Extract the (X, Y) coordinate from the center of the cell holding the provided text.  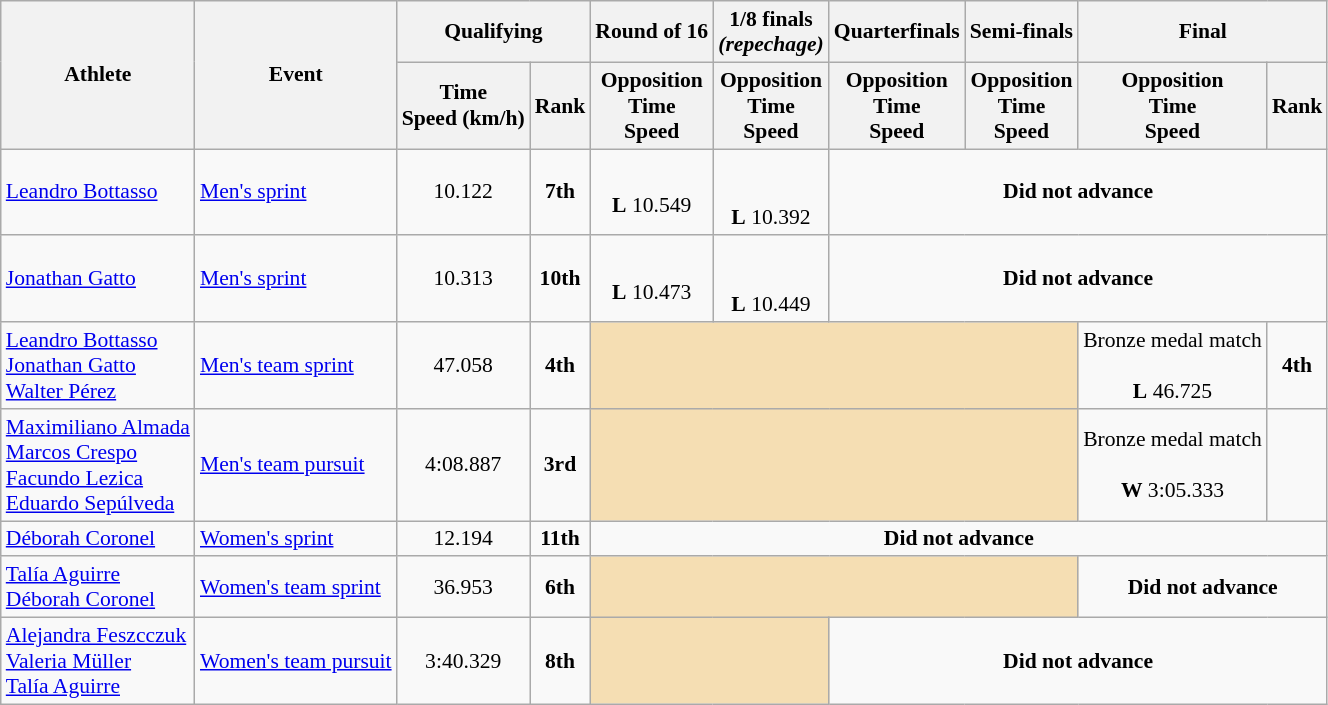
Bronze medal matchW 3:05.333 (1172, 465)
Bronze medal matchL 46.725 (1172, 366)
36.953 (464, 588)
Jonathan Gatto (98, 280)
Final (1202, 32)
L 10.549 (652, 192)
Women's sprint (296, 539)
47.058 (464, 366)
Men's team pursuit (296, 465)
L 10.473 (652, 280)
Quarterfinals (897, 32)
L 10.449 (771, 280)
3:40.329 (464, 662)
Round of 16 (652, 32)
8th (560, 662)
Talía AguirreDéborah Coronel (98, 588)
Leandro BottassoJonathan GattoWalter Pérez (98, 366)
Maximiliano AlmadaMarcos CrespoFacundo LezicaEduardo Sepúlveda (98, 465)
1/8 finals(repechage) (771, 32)
Leandro Bottasso (98, 192)
Men's team sprint (296, 366)
Athlete (98, 75)
6th (560, 588)
10.122 (464, 192)
7th (560, 192)
10th (560, 280)
Women's team pursuit (296, 662)
Déborah Coronel (98, 539)
TimeSpeed (km/h) (464, 106)
Qualifying (494, 32)
11th (560, 539)
Event (296, 75)
Women's team sprint (296, 588)
L 10.392 (771, 192)
4:08.887 (464, 465)
3rd (560, 465)
12.194 (464, 539)
10.313 (464, 280)
Alejandra FeszcczukValeria MüllerTalía Aguirre (98, 662)
Semi-finals (1022, 32)
